Return the (x, y) coordinate for the center point of the cell that contains the specified text.  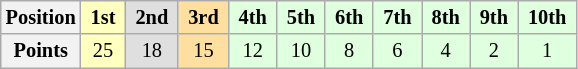
10th (547, 17)
18 (152, 51)
12 (253, 51)
5th (301, 17)
4th (253, 17)
25 (104, 51)
8 (349, 51)
8th (446, 17)
6th (349, 17)
1 (547, 51)
3rd (203, 17)
6 (397, 51)
Position (41, 17)
1st (104, 17)
4 (446, 51)
2 (494, 51)
Points (41, 51)
15 (203, 51)
10 (301, 51)
9th (494, 17)
2nd (152, 17)
7th (397, 17)
